Return [X, Y] of the center of cell containing provided text 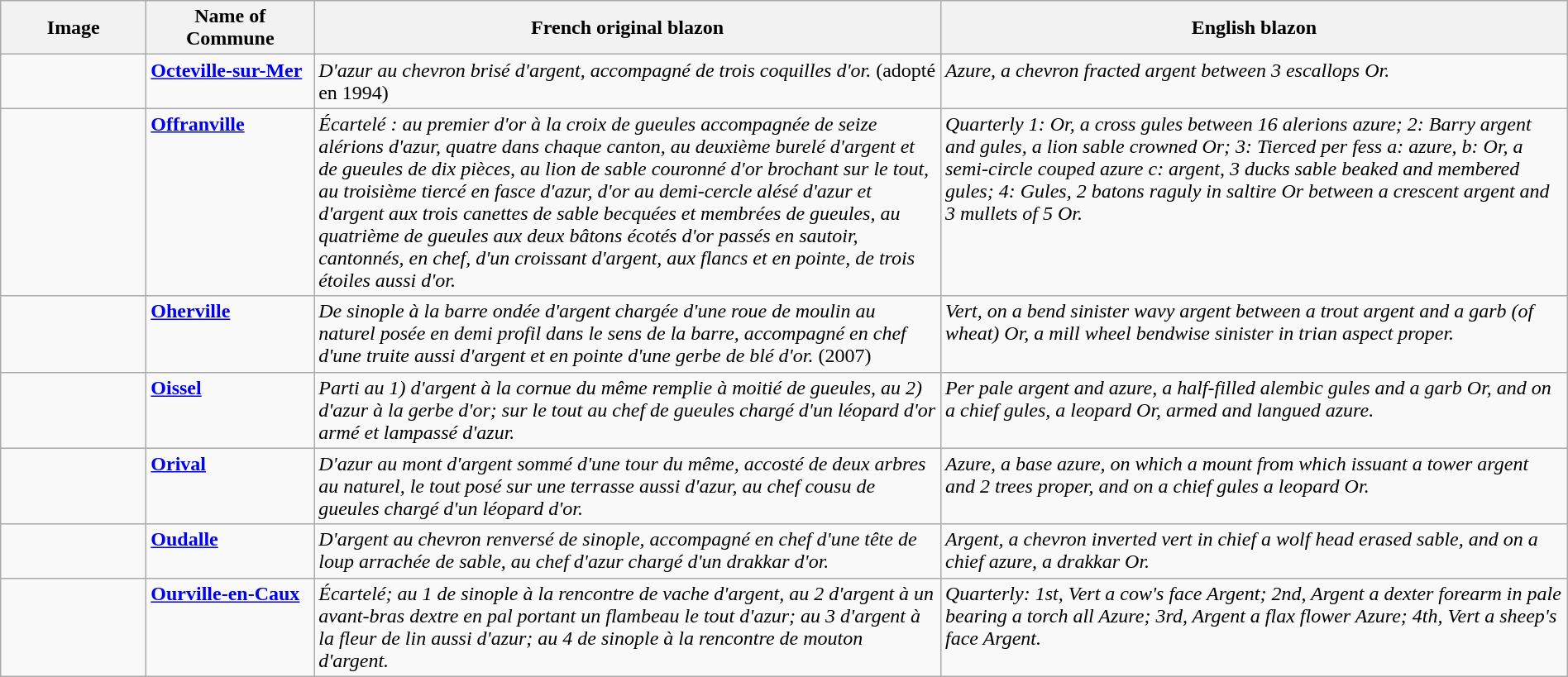
Name of Commune [230, 28]
Oudalle [230, 551]
Argent, a chevron inverted vert in chief a wolf head erased sable, and on a chief azure, a drakkar Or. [1254, 551]
Ourville-en-Caux [230, 627]
Vert, on a bend sinister wavy argent between a trout argent and a garb (of wheat) Or, a mill wheel bendwise sinister in trian aspect proper. [1254, 334]
Oissel [230, 410]
Oherville [230, 334]
Per pale argent and azure, a half-filled alembic gules and a garb Or, and on a chief gules, a leopard Or, armed and langued azure. [1254, 410]
D'argent au chevron renversé de sinople, accompagné en chef d'une tête de loup arrachée de sable, au chef d'azur chargé d'un drakkar d'or. [628, 551]
Azure, a base azure, on which a mount from which issuant a tower argent and 2 trees proper, and on a chief gules a leopard Or. [1254, 486]
Octeville-sur-Mer [230, 81]
Image [74, 28]
French original blazon [628, 28]
Azure, a chevron fracted argent between 3 escallops Or. [1254, 81]
Offranville [230, 202]
D'azur au chevron brisé d'argent, accompagné de trois coquilles d'or. (adopté en 1994) [628, 81]
English blazon [1254, 28]
Orival [230, 486]
